Capture the cell that displays the provided text and extract its [X, Y] central coordinate. 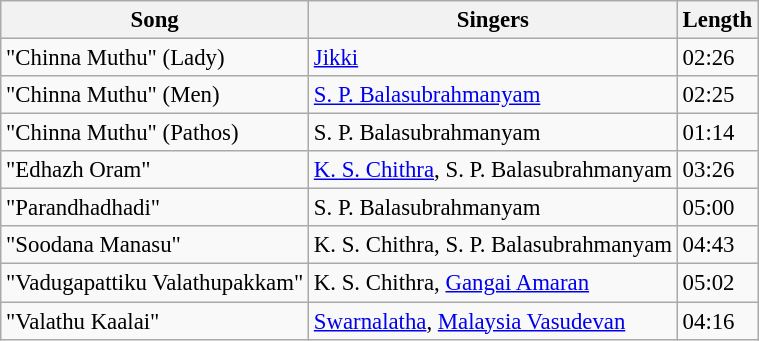
"Soodana Manasu" [155, 245]
02:25 [717, 95]
"Chinna Muthu" (Pathos) [155, 133]
05:00 [717, 208]
05:02 [717, 283]
Swarnalatha, Malaysia Vasudevan [494, 321]
Length [717, 20]
04:43 [717, 245]
01:14 [717, 133]
Singers [494, 20]
Jikki [494, 58]
Song [155, 20]
02:26 [717, 58]
03:26 [717, 170]
"Parandhadhadi" [155, 208]
"Valathu Kaalai" [155, 321]
"Vadugapattiku Valathupakkam" [155, 283]
"Edhazh Oram" [155, 170]
04:16 [717, 321]
"Chinna Muthu" (Men) [155, 95]
"Chinna Muthu" (Lady) [155, 58]
K. S. Chithra, Gangai Amaran [494, 283]
